Capture the cell that displays the provided text and extract its [x, y] central coordinate. 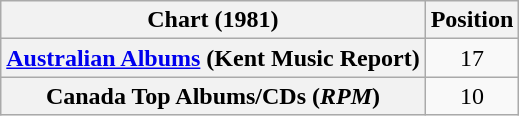
Position [472, 20]
10 [472, 96]
Chart (1981) [213, 20]
17 [472, 58]
Canada Top Albums/CDs (RPM) [213, 96]
Australian Albums (Kent Music Report) [213, 58]
